Scan for the cell matching the given text and deliver its [x, y] coordinate at center. 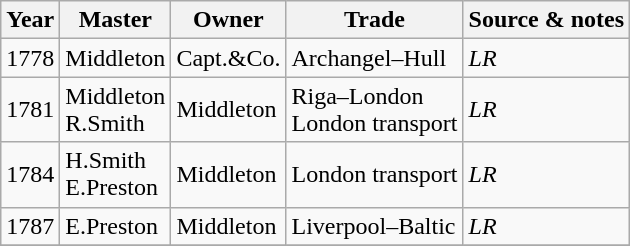
Year [30, 20]
Owner [228, 20]
Archangel–Hull [374, 58]
Liverpool–Baltic [374, 226]
Source & notes [546, 20]
E.Preston [116, 226]
1784 [30, 174]
1778 [30, 58]
Master [116, 20]
Trade [374, 20]
MiddletonR.Smith [116, 110]
1781 [30, 110]
London transport [374, 174]
Capt.&Co. [228, 58]
Riga–LondonLondon transport [374, 110]
H.SmithE.Preston [116, 174]
1787 [30, 226]
